Locate the cell with the specified text and output its (X, Y) center coordinate. 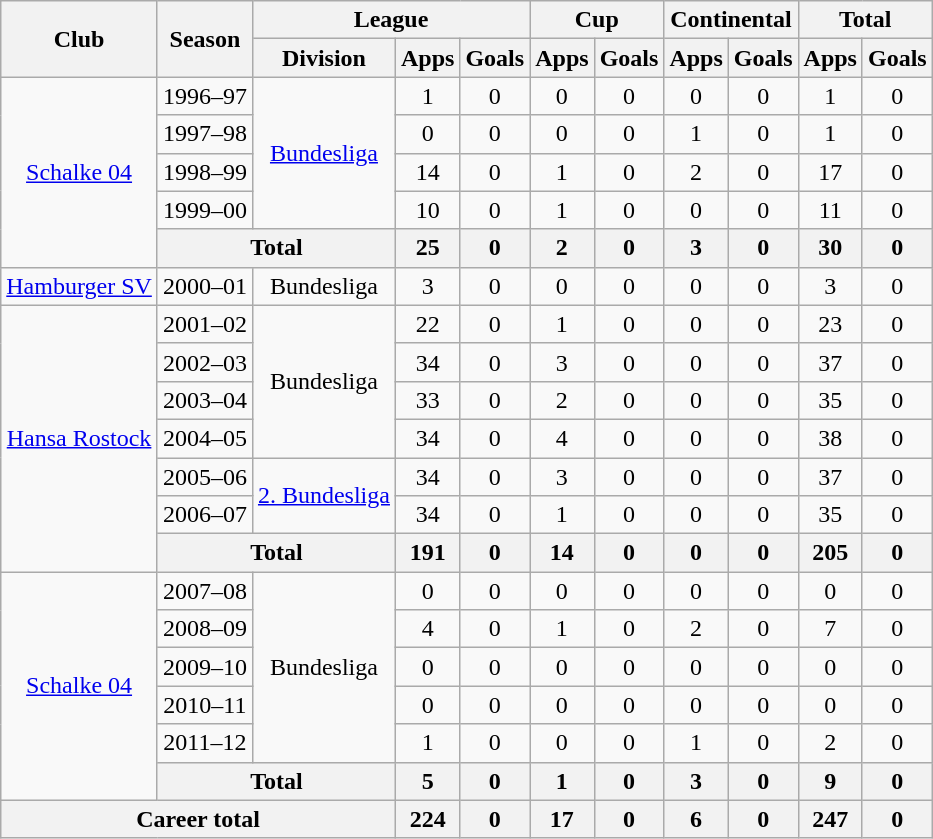
Continental (731, 20)
2003–04 (204, 400)
Cup (597, 20)
33 (427, 400)
38 (830, 438)
Club (80, 39)
11 (830, 210)
2007–08 (204, 591)
6 (696, 819)
22 (427, 324)
Division (324, 58)
Career total (198, 819)
Season (204, 39)
2011–12 (204, 743)
2010–11 (204, 705)
2000–01 (204, 286)
2006–07 (204, 515)
5 (427, 781)
League (390, 20)
2004–05 (204, 438)
2008–09 (204, 629)
2001–02 (204, 324)
23 (830, 324)
224 (427, 819)
30 (830, 248)
2002–03 (204, 362)
247 (830, 819)
2. Bundesliga (324, 496)
1999–00 (204, 210)
9 (830, 781)
1997–98 (204, 134)
2005–06 (204, 477)
7 (830, 629)
10 (427, 210)
1996–97 (204, 96)
Hansa Rostock (80, 438)
2009–10 (204, 667)
191 (427, 553)
1998–99 (204, 172)
Hamburger SV (80, 286)
25 (427, 248)
205 (830, 553)
